Detect which cell encompasses the target text, then output its (X, Y) center coordinate. 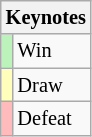
Defeat (52, 118)
Keynotes (46, 17)
Draw (52, 85)
Win (52, 51)
